Determine the (x, y) coordinate at the center of the cell enclosing the given text.  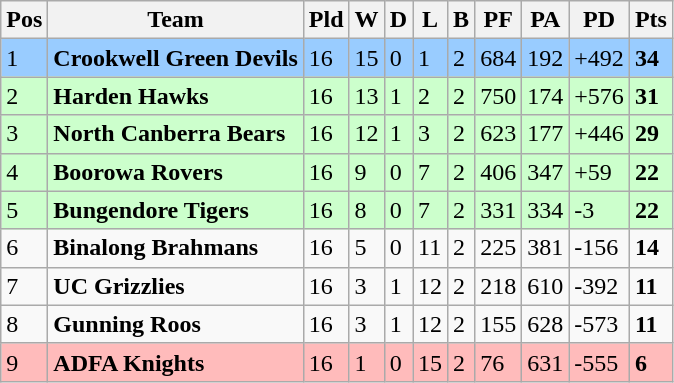
610 (546, 286)
177 (546, 134)
406 (498, 172)
D (398, 20)
+446 (600, 134)
174 (546, 96)
W (366, 20)
PF (498, 20)
218 (498, 286)
331 (498, 210)
684 (498, 58)
750 (498, 96)
29 (650, 134)
31 (650, 96)
-3 (600, 210)
PD (600, 20)
13 (366, 96)
14 (650, 248)
L (430, 20)
Gunning Roos (176, 324)
Team (176, 20)
628 (546, 324)
-555 (600, 362)
+576 (600, 96)
Pts (650, 20)
-156 (600, 248)
Crookwell Green Devils (176, 58)
631 (546, 362)
+59 (600, 172)
UC Grizzlies (176, 286)
PA (546, 20)
Pld (326, 20)
76 (498, 362)
Pos (24, 20)
381 (546, 248)
Harden Hawks (176, 96)
155 (498, 324)
192 (546, 58)
North Canberra Bears (176, 134)
4 (24, 172)
Boorowa Rovers (176, 172)
623 (498, 134)
Binalong Brahmans (176, 248)
225 (498, 248)
-573 (600, 324)
34 (650, 58)
-392 (600, 286)
Bungendore Tigers (176, 210)
334 (546, 210)
ADFA Knights (176, 362)
347 (546, 172)
B (462, 20)
+492 (600, 58)
